Extract the [X, Y] coordinate from the center of the cell holding the provided text.  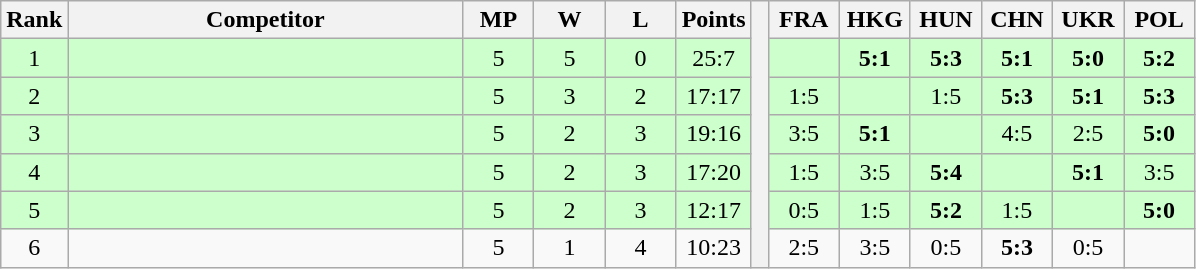
19:16 [714, 134]
Rank [34, 20]
4:5 [1016, 134]
UKR [1088, 20]
CHN [1016, 20]
W [570, 20]
6 [34, 248]
MP [498, 20]
10:23 [714, 248]
12:17 [714, 210]
FRA [804, 20]
25:7 [714, 58]
Competitor [266, 20]
5:4 [946, 172]
L [640, 20]
HKG [874, 20]
HUN [946, 20]
17:20 [714, 172]
POL [1160, 20]
Points [714, 20]
0 [640, 58]
17:17 [714, 96]
